Return the [x, y] coordinate for the center point of the cell that contains the specified text.  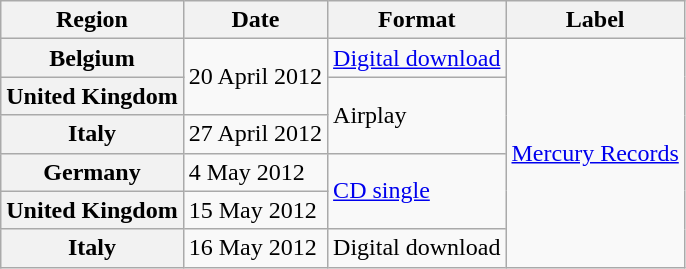
Date [255, 20]
20 April 2012 [255, 77]
Mercury Records [595, 153]
Region [92, 20]
CD single [417, 191]
4 May 2012 [255, 172]
Germany [92, 172]
15 May 2012 [255, 210]
Label [595, 20]
27 April 2012 [255, 134]
16 May 2012 [255, 248]
Format [417, 20]
Airplay [417, 115]
Belgium [92, 58]
